Extract the [X, Y] coordinate from the center of the cell holding the provided text.  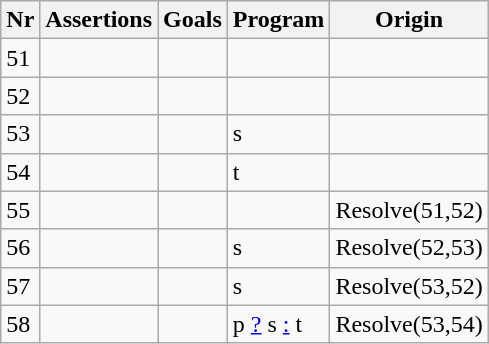
55 [20, 210]
Resolve(52,53) [409, 248]
56 [20, 248]
51 [20, 58]
Resolve(51,52) [409, 210]
53 [20, 134]
p ? s : t [278, 324]
t [278, 172]
52 [20, 96]
Program [278, 20]
Resolve(53,54) [409, 324]
Assertions [99, 20]
57 [20, 286]
58 [20, 324]
Resolve(53,52) [409, 286]
Goals [193, 20]
Nr [20, 20]
54 [20, 172]
Origin [409, 20]
